From the cell containing the given text, extract its center point as (x, y) coordinate. 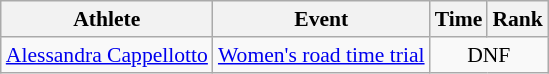
Rank (518, 19)
Event (322, 19)
DNF (489, 55)
Women's road time trial (322, 55)
Alessandra Cappellotto (107, 55)
Athlete (107, 19)
Time (459, 19)
